Extract the (x, y) coordinate from the center of the cell holding the provided text.  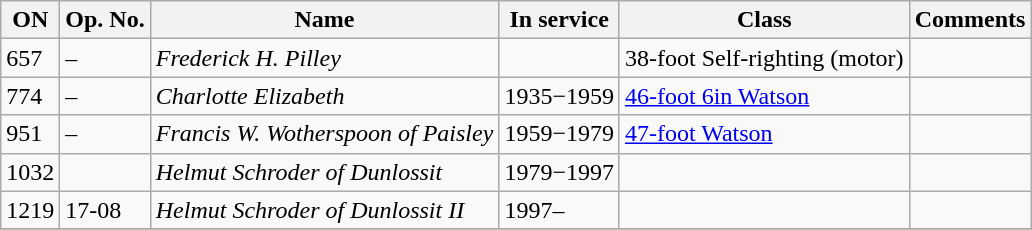
1997– (560, 210)
ON (30, 20)
Helmut Schroder of Dunlossit (324, 172)
Helmut Schroder of Dunlossit II (324, 210)
Comments (970, 20)
17-08 (105, 210)
Name (324, 20)
In service (560, 20)
1935−1959 (560, 96)
1979−1997 (560, 172)
Francis W. Wotherspoon of Paisley (324, 134)
774 (30, 96)
1959−1979 (560, 134)
Frederick H. Pilley (324, 58)
657 (30, 58)
Class (764, 20)
1032 (30, 172)
47-foot Watson (764, 134)
38-foot Self-righting (motor) (764, 58)
951 (30, 134)
Charlotte Elizabeth (324, 96)
46-foot 6in Watson (764, 96)
1219 (30, 210)
Op. No. (105, 20)
